Identify which cell holds the provided text, then report its [X, Y] central coordinate. 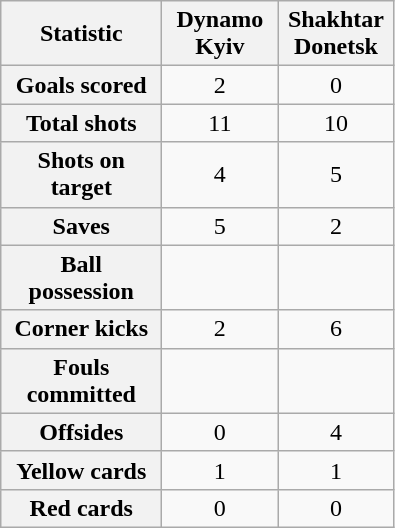
Yellow cards [82, 470]
Saves [82, 226]
11 [220, 123]
Shots on target [82, 174]
Goals scored [82, 85]
Corner kicks [82, 329]
Dynamo Kyiv [220, 34]
Statistic [82, 34]
Offsides [82, 432]
Ball possession [82, 278]
Total shots [82, 123]
Shakhtar Donetsk [336, 34]
Fouls committed [82, 380]
Red cards [82, 508]
6 [336, 329]
10 [336, 123]
